For the text-containing cell, return its midpoint in (X, Y) coordinate format. 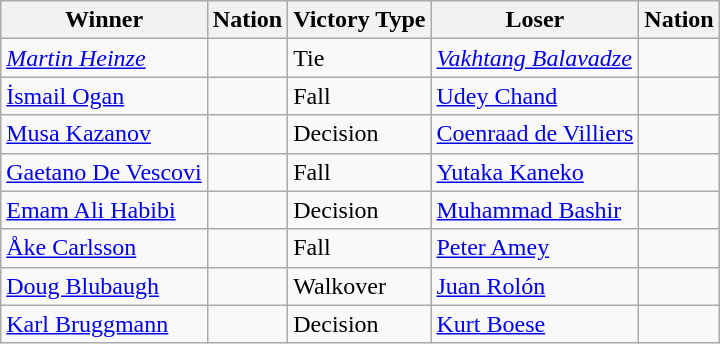
Gaetano De Vescovi (104, 172)
Karl Bruggmann (104, 324)
Loser (535, 20)
Yutaka Kaneko (535, 172)
Tie (360, 58)
Juan Rolón (535, 286)
Coenraad de Villiers (535, 134)
Emam Ali Habibi (104, 210)
Winner (104, 20)
Muhammad Bashir (535, 210)
Udey Chand (535, 96)
Vakhtang Balavadze (535, 58)
Walkover (360, 286)
İsmail Ogan (104, 96)
Peter Amey (535, 248)
Åke Carlsson (104, 248)
Kurt Boese (535, 324)
Victory Type (360, 20)
Martin Heinze (104, 58)
Musa Kazanov (104, 134)
Doug Blubaugh (104, 286)
